Scan for the cell matching the given text and deliver its [x, y] coordinate at center. 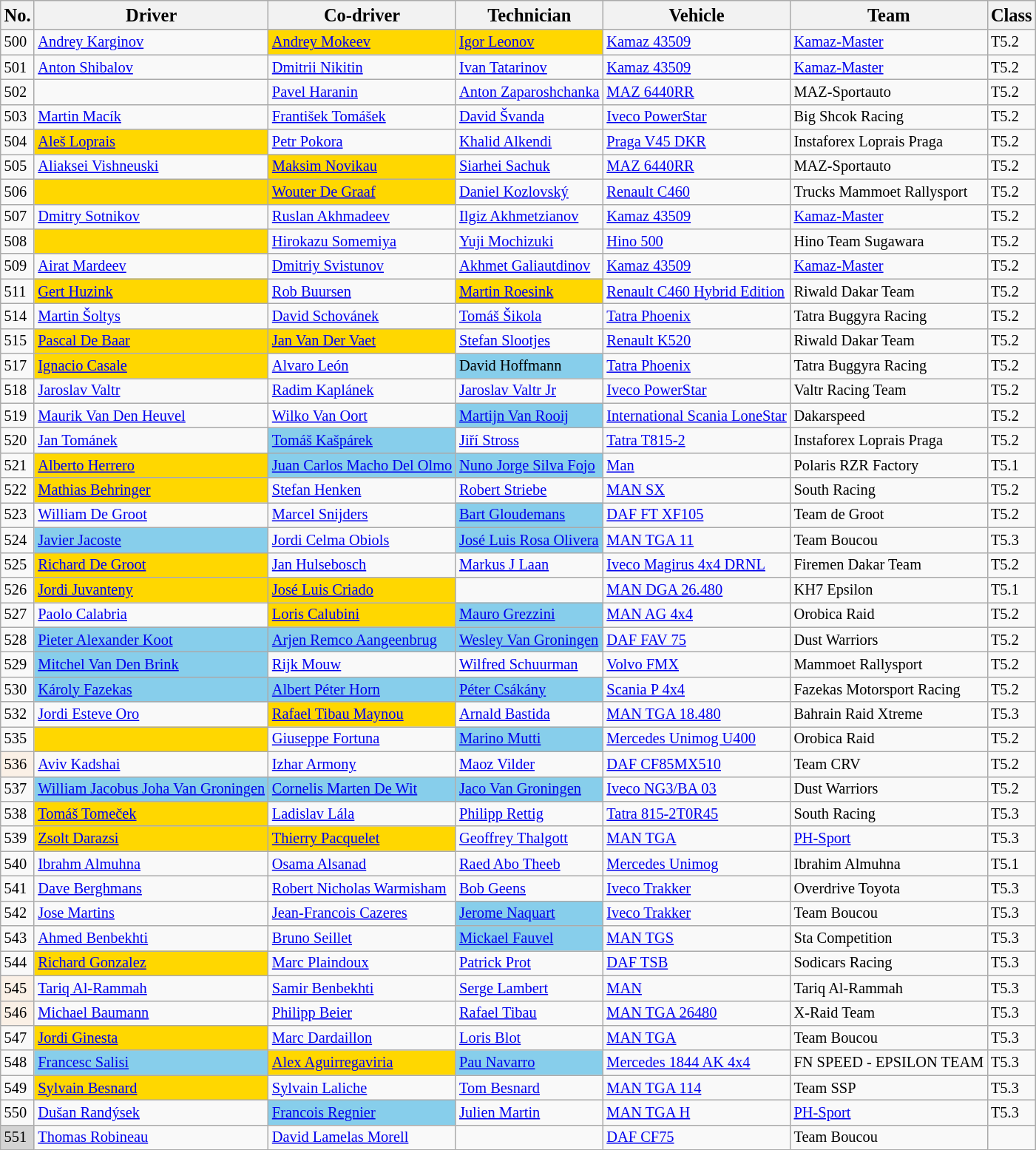
Pavel Haranin [362, 92]
521 [18, 465]
536 [18, 764]
500 [18, 42]
525 [18, 565]
Volvo FMX [697, 664]
MAN TGA 18.480 [697, 714]
Francois Regnier [362, 1112]
543 [18, 938]
Ahmed Benbekhti [151, 938]
Bart Gloudemans [529, 515]
Man [697, 465]
Iveco NG3/BA 03 [697, 789]
Marcel Snijders [362, 515]
502 [18, 92]
Jiří Stross [529, 440]
548 [18, 1063]
Jordi Celma Obiols [362, 540]
Bob Geens [529, 888]
Rijk Mouw [362, 664]
Alex Aguirregaviria [362, 1063]
Francesc Salisi [151, 1063]
Marino Mutti [529, 739]
Aliaksei Vishneuski [151, 166]
Rafael Tibau [529, 1013]
546 [18, 1013]
509 [18, 266]
Dmitrii Nikitin [362, 67]
528 [18, 640]
Wouter De Graaf [362, 192]
Pascal De Baar [151, 341]
551 [18, 1137]
Jan Hulsebosch [362, 565]
Jean-Francois Cazeres [362, 913]
544 [18, 963]
DAF FAV 75 [697, 640]
Ruslan Akhmadeev [362, 217]
Firemen Dakar Team [889, 565]
Gert Huzink [151, 291]
503 [18, 117]
Sylvain Laliche [362, 1088]
504 [18, 142]
Anton Zaparoshchanka [529, 92]
Driver [151, 15]
545 [18, 988]
Nuno Jorge Silva Fojo [529, 465]
507 [18, 217]
Co-driver [362, 15]
Jordi Ginesta [151, 1038]
Wilko Van Oort [362, 416]
538 [18, 814]
505 [18, 166]
Philipp Beier [362, 1013]
Wesley Van Groningen [529, 640]
Wilfred Schuurman [529, 664]
Anton Shibalov [151, 67]
Praga V45 DKR [697, 142]
Péter Csákány [529, 689]
Alvaro León [362, 366]
FN SPEED - EPSILON TEAM [889, 1063]
526 [18, 589]
David Švanda [529, 117]
547 [18, 1038]
530 [18, 689]
541 [18, 888]
MAN SX [697, 490]
Javier Jacoste [151, 540]
José Luis Rosa Olivera [529, 540]
520 [18, 440]
Stefan Henken [362, 490]
549 [18, 1088]
Maurik Van Den Heuvel [151, 416]
Ivan Tatarinov [529, 67]
539 [18, 839]
Radim Kaplánek [362, 390]
Dakarspeed [889, 416]
Team SSP [889, 1088]
Team CRV [889, 764]
Rafael Tibau Maynou [362, 714]
David Lamelas Morell [362, 1137]
Dmitry Sotnikov [151, 217]
Yuji Mochizuki [529, 241]
Arnald Bastida [529, 714]
Technician [529, 15]
Bruno Seillet [362, 938]
MAN [697, 988]
Marc Plaindoux [362, 963]
Tomáš Kašpárek [362, 440]
Paolo Calabria [151, 615]
Martin Macík [151, 117]
Sta Competition [889, 938]
Big Shcok Racing [889, 117]
Ignacio Casale [151, 366]
DAF CF75 [697, 1137]
Fazekas Motorsport Racing [889, 689]
DAF TSB [697, 963]
MAN TGA H [697, 1112]
511 [18, 291]
MAN AG 4x4 [697, 615]
542 [18, 913]
Izhar Armony [362, 764]
Akhmet Galiautdinov [529, 266]
Philipp Rettig [529, 814]
517 [18, 366]
Marc Dardaillon [362, 1038]
Loris Calubini [362, 615]
515 [18, 341]
514 [18, 316]
Thomas Robineau [151, 1137]
Arjen Remco Aangeenbrug [362, 640]
Dave Berghmans [151, 888]
Ibrahim Almuhna [889, 864]
Aleš Loprais [151, 142]
MAN TGA 114 [697, 1088]
Trucks Mammoet Rallysport [889, 192]
540 [18, 864]
Maksim Novikau [362, 166]
Ilgiz Akhmetzianov [529, 217]
529 [18, 664]
Tatra T815-2 [697, 440]
Class [1012, 15]
Pieter Alexander Koot [151, 640]
International Scania LoneStar [697, 416]
Mitchel Van Den Brink [151, 664]
Martijn Van Rooij [529, 416]
František Tomášek [362, 117]
Jerome Naquart [529, 913]
Geoffrey Thalgott [529, 839]
Markus J Laan [529, 565]
Sylvain Besnard [151, 1088]
Igor Leonov [529, 42]
Renault C460 Hybrid Edition [697, 291]
Robert Striebe [529, 490]
535 [18, 739]
Mickael Fauvel [529, 938]
Raed Abo Theeb [529, 864]
Vehicle [697, 15]
Jordi Esteve Oro [151, 714]
Ladislav Lála [362, 814]
KH7 Epsilon [889, 589]
Bahrain Raid Xtreme [889, 714]
Loris Blot [529, 1038]
DAF FT XF105 [697, 515]
Valtr Racing Team [889, 390]
Dušan Randýsek [151, 1112]
Mauro Grezzini [529, 615]
Siarhei Sachuk [529, 166]
Richard Gonzalez [151, 963]
Khalid Alkendi [529, 142]
Overdrive Toyota [889, 888]
Team de Groot [889, 515]
MAN TGA 26480 [697, 1013]
Richard De Groot [151, 565]
527 [18, 615]
Alberto Herrero [151, 465]
Robert Nicholas Warmisham [362, 888]
Mercedes 1844 AK 4x4 [697, 1063]
Maoz Vilder [529, 764]
Tomáš Šikola [529, 316]
Pau Navarro [529, 1063]
Dmitriy Svistunov [362, 266]
X-Raid Team [889, 1013]
Samir Benbekhti [362, 988]
Stefan Slootjes [529, 341]
Patrick Prot [529, 963]
David Hoffmann [529, 366]
Petr Pokora [362, 142]
Osama Alsanad [362, 864]
Thierry Pacquelet [362, 839]
Hino 500 [697, 241]
Michael Baumann [151, 1013]
DAF CF85MX510 [697, 764]
Serge Lambert [529, 988]
Scania P 4x4 [697, 689]
Julien Martin [529, 1112]
Károly Fazekas [151, 689]
Sodicars Racing [889, 963]
No. [18, 15]
Giuseppe Fortuna [362, 739]
Mercedes Unimog [697, 864]
Rob Buursen [362, 291]
Martin Roesink [529, 291]
537 [18, 789]
Aviv Kadshai [151, 764]
501 [18, 67]
532 [18, 714]
506 [18, 192]
MAN DGA 26.480 [697, 589]
Jose Martins [151, 913]
Airat Mardeev [151, 266]
523 [18, 515]
Juan Carlos Macho Del Olmo [362, 465]
Hino Team Sugawara [889, 241]
519 [18, 416]
David Schovánek [362, 316]
524 [18, 540]
Renault K520 [697, 341]
508 [18, 241]
MAN TGS [697, 938]
Zsolt Darazsi [151, 839]
Jaroslav Valtr [151, 390]
522 [18, 490]
Mercedes Unimog U400 [697, 739]
Mathias Behringer [151, 490]
Andrey Karginov [151, 42]
Jaroslav Valtr Jr [529, 390]
Iveco Magirus 4x4 DRNL [697, 565]
Tom Besnard [529, 1088]
Tomáš Tomeček [151, 814]
Andrey Mokeev [362, 42]
MAN TGA 11 [697, 540]
Jaco Van Groningen [529, 789]
Polaris RZR Factory [889, 465]
Tatra 815-2T0R45 [697, 814]
Cornelis Marten De Wit [362, 789]
Team [889, 15]
Daniel Kozlovský [529, 192]
Renault C460 [697, 192]
550 [18, 1112]
Martin Šoltys [151, 316]
Jan Tománek [151, 440]
William Jacobus Joha Van Groningen [151, 789]
Hirokazu Somemiya [362, 241]
José Luis Criado [362, 589]
Mammoet Rallysport [889, 664]
Ibrahm Almuhna [151, 864]
Jan Van Der Vaet [362, 341]
518 [18, 390]
William De Groot [151, 515]
Albert Péter Horn [362, 689]
Jordi Juvanteny [151, 589]
